Find where the given text appears and provide that cell's center as (X, Y) coordinate. 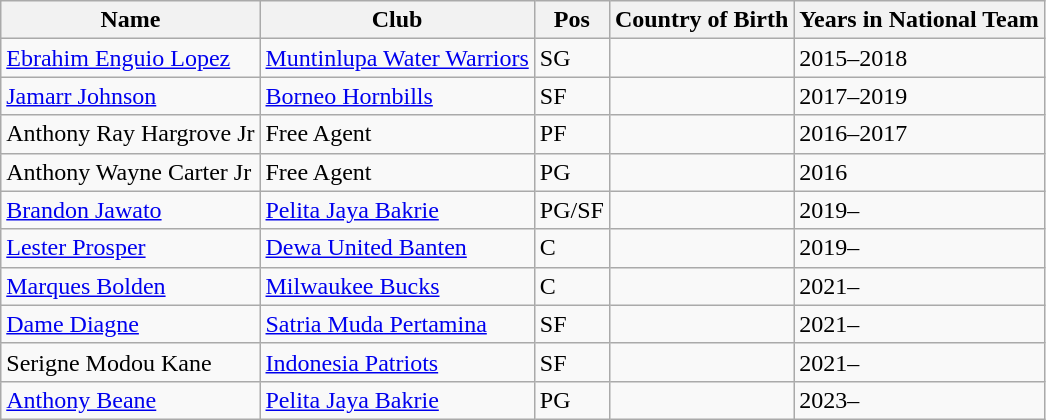
Club (397, 20)
Brandon Jawato (130, 210)
Jamarr Johnson (130, 96)
Pos (572, 20)
Anthony Beane (130, 400)
Satria Muda Pertamina (397, 324)
PF (572, 134)
Dame Diagne (130, 324)
Serigne Modou Kane (130, 362)
Marques Bolden (130, 286)
Lester Prosper (130, 248)
2015–2018 (919, 58)
PG/SF (572, 210)
Anthony Wayne Carter Jr (130, 172)
SG (572, 58)
Country of Birth (701, 20)
Indonesia Patriots (397, 362)
2017–2019 (919, 96)
Muntinlupa Water Warriors (397, 58)
2016–2017 (919, 134)
Anthony Ray Hargrove Jr (130, 134)
2023– (919, 400)
2016 (919, 172)
Ebrahim Enguio Lopez (130, 58)
Name (130, 20)
Borneo Hornbills (397, 96)
Dewa United Banten (397, 248)
Milwaukee Bucks (397, 286)
Years in National Team (919, 20)
